Extract the [X, Y] coordinate from the center of the cell holding the provided text.  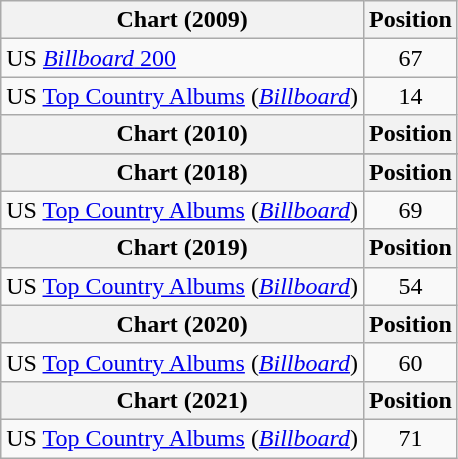
Chart (2020) [182, 324]
Chart (2019) [182, 248]
14 [411, 96]
69 [411, 210]
54 [411, 286]
Chart (2010) [182, 134]
71 [411, 438]
US Billboard 200 [182, 58]
Chart (2009) [182, 20]
Chart (2021) [182, 400]
67 [411, 58]
60 [411, 362]
Chart (2018) [182, 172]
